Provide the [X, Y] coordinate of the cell's center where the given text is located.  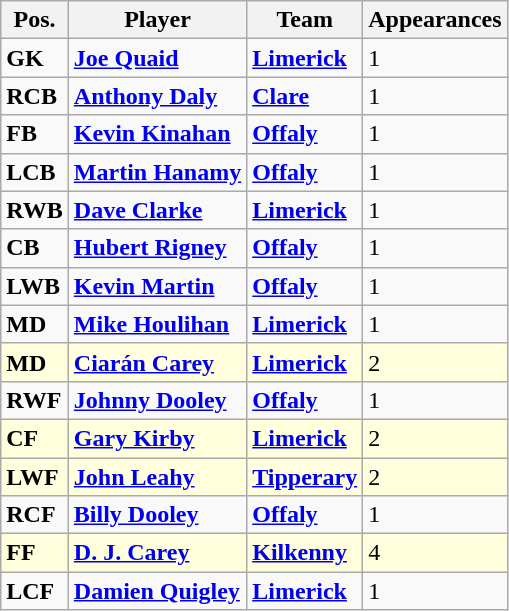
Pos. [35, 20]
Damien Quigley [157, 591]
LCB [35, 172]
Hubert Rigney [157, 248]
FB [35, 134]
Kilkenny [305, 553]
John Leahy [157, 477]
Kevin Kinahan [157, 134]
LCF [35, 591]
Mike Houlihan [157, 324]
D. J. Carey [157, 553]
Player [157, 20]
RWB [35, 210]
Ciarán Carey [157, 362]
LWF [35, 477]
Tipperary [305, 477]
Team [305, 20]
CB [35, 248]
GK [35, 58]
FF [35, 553]
Gary Kirby [157, 438]
CF [35, 438]
Joe Quaid [157, 58]
RWF [35, 400]
Martin Hanamy [157, 172]
Dave Clarke [157, 210]
RCB [35, 96]
LWB [35, 286]
Appearances [435, 20]
Johnny Dooley [157, 400]
Clare [305, 96]
Billy Dooley [157, 515]
Anthony Daly [157, 96]
RCF [35, 515]
Kevin Martin [157, 286]
4 [435, 553]
